Output the (X, Y) coordinate of the center of the cell containing the given text.  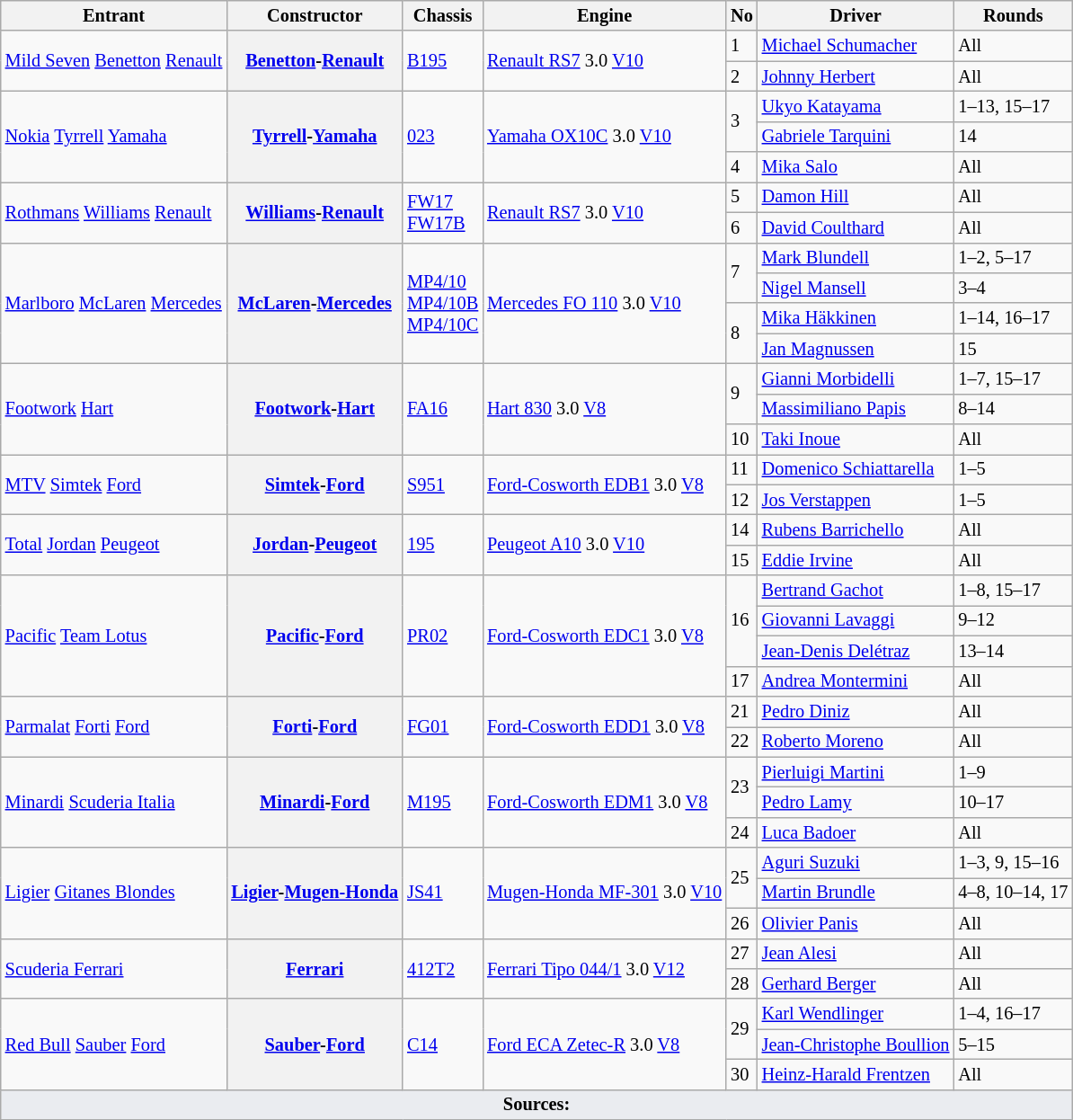
FG01 (442, 726)
6 (742, 227)
No (742, 15)
27 (742, 954)
13–14 (1013, 651)
Karl Wendlinger (856, 1014)
Ford-Cosworth EDD1 3.0 V8 (604, 726)
412T2 (442, 969)
Tyrrell-Yamaha (315, 137)
10 (742, 440)
Total Jordan Peugeot (114, 545)
Marlboro McLaren Mercedes (114, 304)
1–8, 15–17 (1013, 591)
Pacific Team Lotus (114, 636)
4 (742, 167)
Gabriele Tarquini (856, 137)
1–2, 5–17 (1013, 258)
Olivier Panis (856, 923)
Gerhard Berger (856, 983)
Luca Badoer (856, 832)
9 (742, 394)
Heinz-Harald Frentzen (856, 1074)
Jean-Christophe Boullion (856, 1044)
Martin Brundle (856, 893)
Rubens Barrichello (856, 529)
Jan Magnussen (856, 349)
Red Bull Sauber Ford (114, 1044)
Ford-Cosworth EDM1 3.0 V8 (604, 802)
Pierluigi Martini (856, 772)
29 (742, 1028)
Hart 830 3.0 V8 (604, 408)
Mika Salo (856, 167)
Bertrand Gachot (856, 591)
1–13, 15–17 (1013, 106)
Ford-Cosworth EDB1 3.0 V8 (604, 484)
Driver (856, 15)
PR02 (442, 636)
C14 (442, 1044)
23 (742, 787)
Eddie Irvine (856, 560)
25 (742, 877)
Footwork-Hart (315, 408)
Mercedes FO 110 3.0 V10 (604, 304)
Ford ECA Zetec-R 3.0 V8 (604, 1044)
26 (742, 923)
B195 (442, 61)
Rothmans Williams Renault (114, 212)
8 (742, 333)
Williams-Renault (315, 212)
Minardi Scuderia Italia (114, 802)
7 (742, 273)
023 (442, 137)
1 (742, 46)
Mugen-Honda MF-301 3.0 V10 (604, 893)
9–12 (1013, 620)
24 (742, 832)
Chassis (442, 15)
11 (742, 469)
Yamaha OX10C 3.0 V10 (604, 137)
Ukyo Katayama (856, 106)
8–14 (1013, 409)
10–17 (1013, 802)
Sources: (537, 1105)
M195 (442, 802)
Forti-Ford (315, 726)
22 (742, 742)
2 (742, 76)
Mika Häkkinen (856, 318)
Jos Verstappen (856, 500)
Scuderia Ferrari (114, 969)
Pedro Lamy (856, 802)
Mark Blundell (856, 258)
195 (442, 545)
Ferrari (315, 969)
MTV Simtek Ford (114, 484)
21 (742, 711)
Benetton-Renault (315, 61)
Ligier-Mugen-Honda (315, 893)
Johnny Herbert (856, 76)
Pacific-Ford (315, 636)
Peugeot A10 3.0 V10 (604, 545)
Simtek-Ford (315, 484)
Domenico Schiattarella (856, 469)
1–3, 9, 15–16 (1013, 863)
Massimiliano Papis (856, 409)
Michael Schumacher (856, 46)
Sauber-Ford (315, 1044)
MP4/10MP4/10BMP4/10C (442, 304)
Ferrari Tipo 044/1 3.0 V12 (604, 969)
Mild Seven Benetton Renault (114, 61)
1–4, 16–17 (1013, 1014)
Gianni Morbidelli (856, 378)
Taki Inoue (856, 440)
5 (742, 197)
Giovanni Lavaggi (856, 620)
Jean-Denis Delétraz (856, 651)
3 (742, 120)
3–4 (1013, 288)
Pedro Diniz (856, 711)
FW17FW17B (442, 212)
JS41 (442, 893)
Nokia Tyrrell Yamaha (114, 137)
1–7, 15–17 (1013, 378)
Entrant (114, 15)
Andrea Montermini (856, 681)
McLaren-Mercedes (315, 304)
Minardi-Ford (315, 802)
5–15 (1013, 1044)
Parmalat Forti Ford (114, 726)
Ford-Cosworth EDC1 3.0 V8 (604, 636)
Footwork Hart (114, 408)
Jean Alesi (856, 954)
1–14, 16–17 (1013, 318)
FA16 (442, 408)
30 (742, 1074)
Damon Hill (856, 197)
S951 (442, 484)
12 (742, 500)
4–8, 10–14, 17 (1013, 893)
28 (742, 983)
David Coulthard (856, 227)
Jordan-Peugeot (315, 545)
Ligier Gitanes Blondes (114, 893)
Engine (604, 15)
Roberto Moreno (856, 742)
Rounds (1013, 15)
Nigel Mansell (856, 288)
Constructor (315, 15)
16 (742, 620)
Aguri Suzuki (856, 863)
17 (742, 681)
1–9 (1013, 772)
